Identify which cell holds the provided text, then report its [x, y] central coordinate. 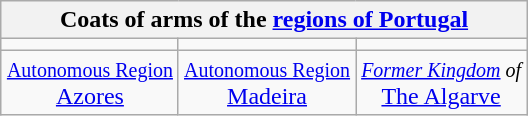
Autonomous Region Madeira [266, 82]
Autonomous Region Azores [90, 82]
Former Kingdom ofThe Algarve [442, 82]
Coats of arms of the regions of Portugal [264, 20]
